Provide the [x, y] coordinate of the cell's center where the given text is located.  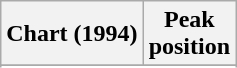
Peakposition [189, 34]
Chart (1994) [72, 34]
